From the cell containing the given text, extract its center point as [X, Y] coordinate. 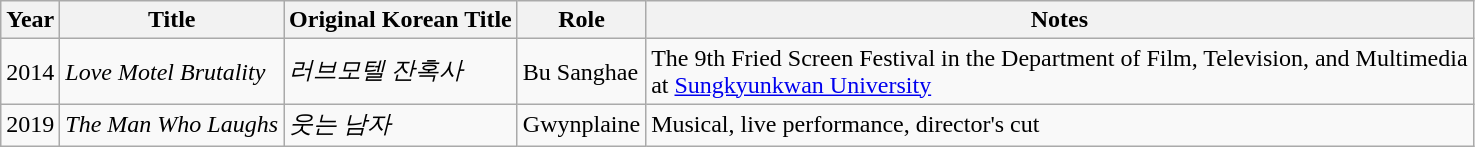
2019 [30, 126]
Love Motel Brutality [172, 72]
Title [172, 20]
Musical, live performance, director's cut [1060, 126]
러브모텔 잔혹사 [401, 72]
Role [581, 20]
Gwynplaine [581, 126]
Original Korean Title [401, 20]
Notes [1060, 20]
Year [30, 20]
The 9th Fried Screen Festival in the Department of Film, Television, and Multimediaat Sungkyunkwan University [1060, 72]
The Man Who Laughs [172, 126]
Bu Sanghae [581, 72]
웃는 남자 [401, 126]
2014 [30, 72]
